Search for the cell housing the specified text and yield its (x, y) center coordinate. 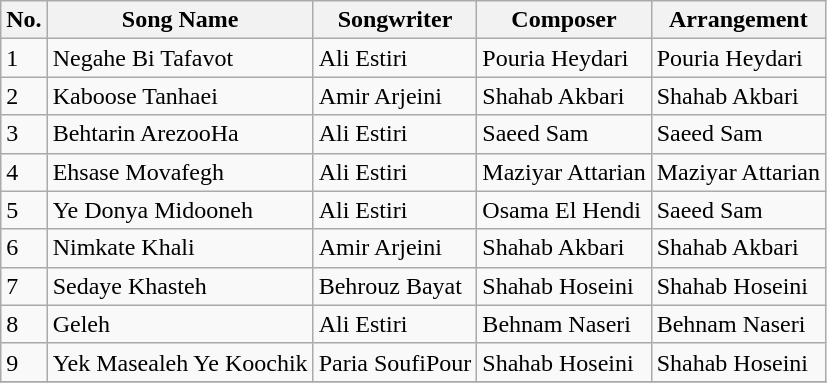
5 (24, 210)
Yek Masealeh Ye Koochik (180, 362)
Composer (564, 20)
Ehsase Movafegh (180, 172)
Kaboose Tanhaei (180, 96)
Behrouz Bayat (395, 286)
Nimkate Khali (180, 248)
Behtarin ArezooHa (180, 134)
3 (24, 134)
4 (24, 172)
Sedaye Khasteh (180, 286)
Negahe Bi Tafavot (180, 58)
6 (24, 248)
Ye Donya Midooneh (180, 210)
7 (24, 286)
8 (24, 324)
Paria SoufiPour (395, 362)
2 (24, 96)
Arrangement (738, 20)
Song Name (180, 20)
1 (24, 58)
Geleh (180, 324)
9 (24, 362)
Songwriter (395, 20)
No. (24, 20)
Osama El Hendi (564, 210)
